Scan for the cell matching the given text and deliver its [x, y] coordinate at center. 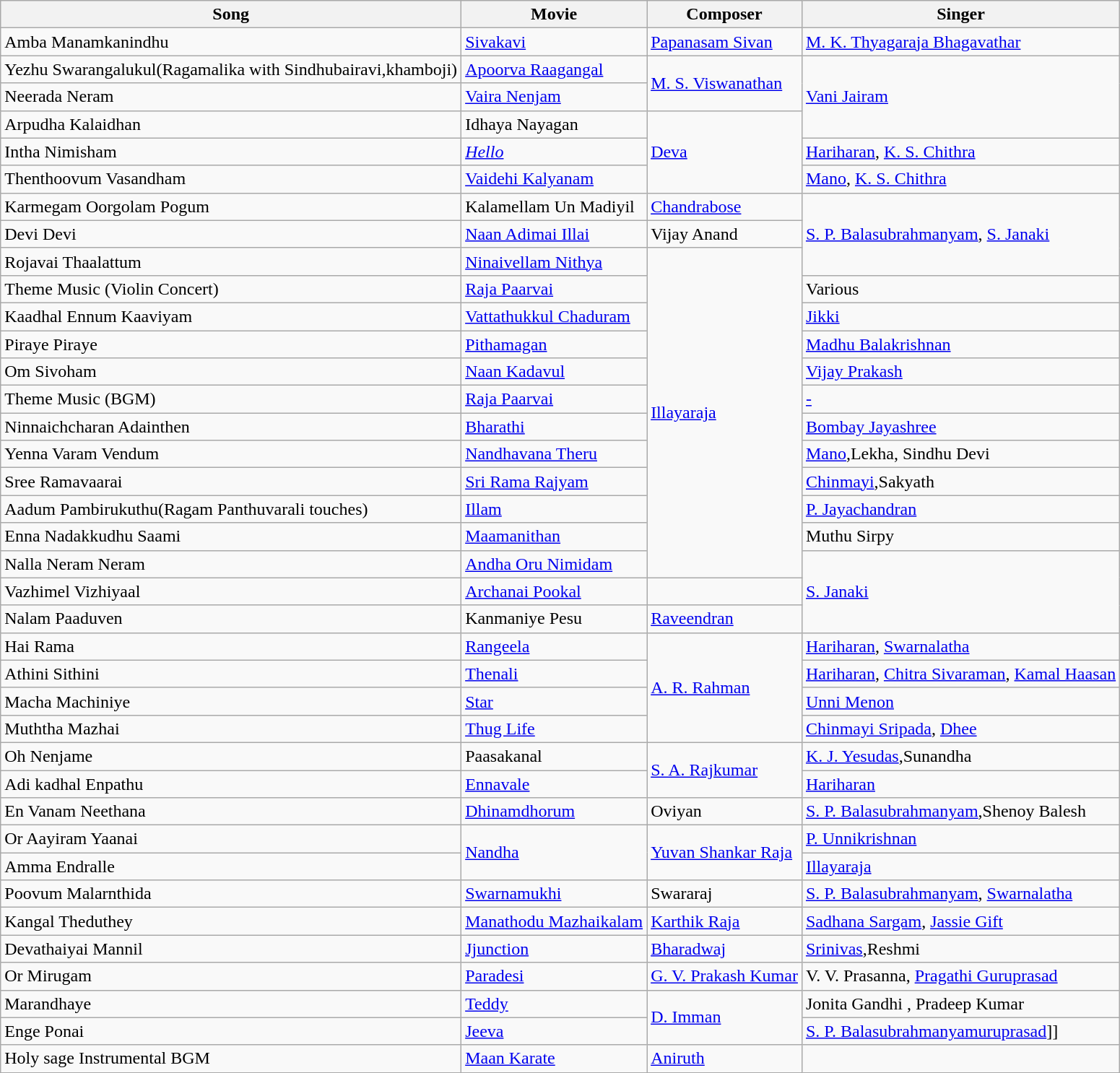
Kalamellam Un Madiyil [555, 207]
Sri Rama Rajyam [555, 482]
Poovum Malarnthida [231, 894]
Idhaya Nayagan [555, 124]
Paasakanal [555, 756]
Hariharan, Chitra Sivaraman, Kamal Haasan [960, 674]
Adi kadhal Enpathu [231, 783]
Athini Sithini [231, 674]
Maamanithan [555, 536]
P. Jayachandran [960, 509]
Teddy [555, 1004]
Holy sage Instrumental BGM [231, 1059]
Neerada Neram [231, 97]
Mano, K. S. Chithra [960, 179]
S. Janaki [960, 591]
S. P. Balasubrahmanyam,Shenoy Balesh [960, 812]
Vijay Anand [725, 234]
Aadum Pambirukuthu(Ragam Panthuvarali touches) [231, 509]
Madhu Balakrishnan [960, 344]
Naan Adimai Illai [555, 234]
Jeeva [555, 1031]
S. P. Balasubrahmanyam, Swarnalatha [960, 894]
Bharathi [555, 427]
Devathaiyai Mannil [231, 949]
Chandrabose [725, 207]
M. S. Viswanathan [725, 83]
Archanai Pookal [555, 591]
Srinivas,Reshmi [960, 949]
P. Unnikrishnan [960, 839]
Mano,Lekha, Sindhu Devi [960, 454]
Singer [960, 14]
Thenthoovum Vasandham [231, 179]
Star [555, 701]
Kanmaniye Pesu [555, 619]
Bharadwaj [725, 949]
Or Aayiram Yaanai [231, 839]
Vijay Prakash [960, 372]
Kaadhal Ennum Kaaviyam [231, 316]
Pithamagan [555, 344]
Jikki [960, 316]
Macha Machiniye [231, 701]
Ninaivellam Nithya [555, 261]
Karmegam Oorgolam Pogum [231, 207]
Dhinamdhorum [555, 812]
Sadhana Sargam, Jassie Gift [960, 921]
Thug Life [555, 729]
S. A. Rajkumar [725, 770]
Aniruth [725, 1059]
S. P. Balasubrahmanyam, S. Janaki [960, 234]
Bombay Jayashree [960, 427]
Various [960, 289]
Apoorva Raagangal [555, 69]
Nandhavana Theru [555, 454]
Movie [555, 14]
Sree Ramavaarai [231, 482]
Paradesi [555, 976]
Raveendran [725, 619]
Theme Music (Violin Concert) [231, 289]
Piraye Piraye [231, 344]
Muthu Sirpy [960, 536]
Yuvan Shankar Raja [725, 853]
Papanasam Sivan [725, 42]
Muththa Mazhai [231, 729]
Jonita Gandhi , Pradeep Kumar [960, 1004]
Composer [725, 14]
Illam [555, 509]
Hariharan [960, 783]
Naan Kadavul [555, 372]
Maan Karate [555, 1059]
A. R. Rahman [725, 687]
Vazhimel Vizhiyaal [231, 591]
Vattathukkul Chaduram [555, 316]
Oh Nenjame [231, 756]
Marandhaye [231, 1004]
Om Sivoham [231, 372]
Ninnaichcharan Adainthen [231, 427]
Or Mirugam [231, 976]
Rangeela [555, 646]
Nandha [555, 853]
Deva [725, 152]
D. Imman [725, 1017]
Swararaj [725, 894]
Vaira Nenjam [555, 97]
Vaidehi Kalyanam [555, 179]
M. K. Thyagaraja Bhagavathar [960, 42]
Karthik Raja [725, 921]
Kangal Theduthey [231, 921]
Devi Devi [231, 234]
Thenali [555, 674]
Enna Nadakkudhu Saami [231, 536]
Hariharan, K. S. Chithra [960, 152]
Yenna Varam Vendum [231, 454]
Jjunction [555, 949]
Rojavai Thaalattum [231, 261]
Intha Nimisham [231, 152]
V. V. Prasanna, Pragathi Guruprasad [960, 976]
Arpudha Kalaidhan [231, 124]
Swarnamukhi [555, 894]
Oviyan [725, 812]
Amba Manamkanindhu [231, 42]
Hai Rama [231, 646]
Chinmayi Sripada, Dhee [960, 729]
Nalam Paaduven [231, 619]
Theme Music (BGM) [231, 399]
Chinmayi,Sakyath [960, 482]
Song [231, 14]
- [960, 399]
Ennavale [555, 783]
Sivakavi [555, 42]
Enge Ponai [231, 1031]
S. P. Balasubrahmanyamuruprasad]] [960, 1031]
Vani Jairam [960, 97]
G. V. Prakash Kumar [725, 976]
Manathodu Mazhaikalam [555, 921]
En Vanam Neethana [231, 812]
Yezhu Swarangalukul(Ragamalika with Sindhubairavi,khamboji) [231, 69]
Nalla Neram Neram [231, 564]
Andha Oru Nimidam [555, 564]
Hello [555, 152]
K. J. Yesudas,Sunandha [960, 756]
Amma Endralle [231, 866]
Hariharan, Swarnalatha [960, 646]
Unni Menon [960, 701]
